Output the (x, y) coordinate of the center of the cell containing the given text.  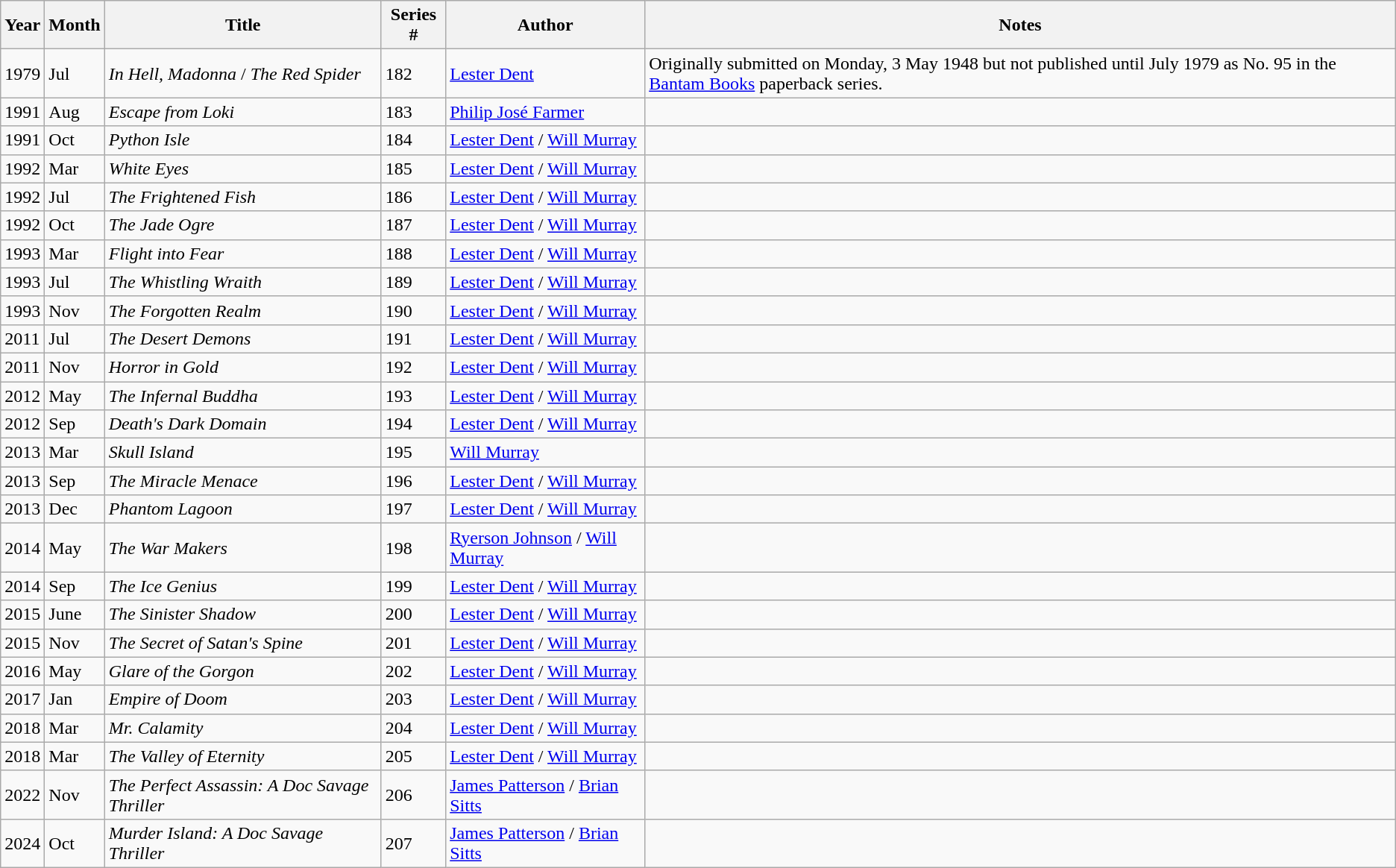
Flight into Fear (243, 254)
187 (413, 225)
The Perfect Assassin: A Doc Savage Thriller (243, 795)
Empire of Doom (243, 699)
Lester Dent (546, 73)
Horror in Gold (243, 367)
205 (413, 756)
183 (413, 112)
Murder Island: A Doc Savage Thriller (243, 843)
Death's Dark Domain (243, 424)
The Miracle Menace (243, 481)
Philip José Farmer (546, 112)
199 (413, 586)
186 (413, 197)
Title (243, 25)
White Eyes (243, 169)
The Desert Demons (243, 339)
The Sinister Shadow (243, 614)
Author (546, 25)
193 (413, 396)
The Infernal Buddha (243, 396)
184 (413, 140)
2022 (22, 795)
182 (413, 73)
The Jade Ogre (243, 225)
189 (413, 282)
Year (22, 25)
Ryerson Johnson / Will Murray (546, 547)
2016 (22, 671)
The Whistling Wraith (243, 282)
The Ice Genius (243, 586)
204 (413, 728)
June (75, 614)
2024 (22, 843)
Glare of the Gorgon (243, 671)
207 (413, 843)
In Hell, Madonna / The Red Spider (243, 73)
Dec (75, 509)
1979 (22, 73)
Escape from Loki (243, 112)
Phantom Lagoon (243, 509)
190 (413, 310)
The Valley of Eternity (243, 756)
2017 (22, 699)
194 (413, 424)
191 (413, 339)
Aug (75, 112)
198 (413, 547)
196 (413, 481)
The Frightened Fish (243, 197)
203 (413, 699)
185 (413, 169)
Originally submitted on Monday, 3 May 1948 but not published until July 1979 as No. 95 in the Bantam Books paperback series. (1020, 73)
202 (413, 671)
Will Murray (546, 453)
206 (413, 795)
Jan (75, 699)
Skull Island (243, 453)
The War Makers (243, 547)
Notes (1020, 25)
192 (413, 367)
The Secret of Satan's Spine (243, 643)
195 (413, 453)
188 (413, 254)
The Forgotten Realm (243, 310)
Month (75, 25)
Python Isle (243, 140)
197 (413, 509)
Mr. Calamity (243, 728)
201 (413, 643)
Series # (413, 25)
200 (413, 614)
